Detect which cell encompasses the target text, then output its (x, y) center coordinate. 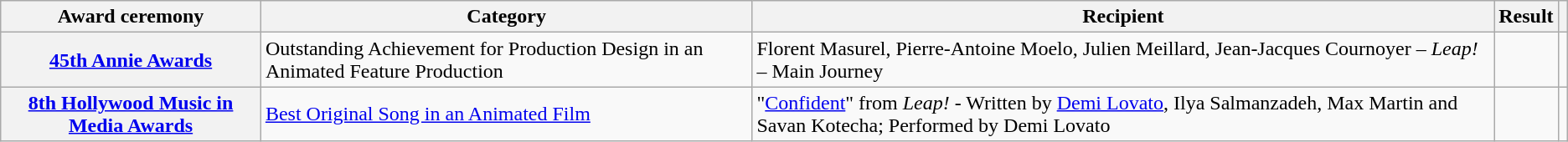
Best Original Song in an Animated Film (506, 114)
Recipient (1123, 17)
"Confident" from Leap! - Written by Demi Lovato, Ilya Salmanzadeh, Max Martin and Savan Kotecha; Performed by Demi Lovato (1123, 114)
Florent Masurel, Pierre-Antoine Moelo, Julien Meillard, Jean-Jacques Cournoyer – Leap! – Main Journey (1123, 60)
Award ceremony (131, 17)
Result (1526, 17)
Category (506, 17)
Outstanding Achievement for Production Design in an Animated Feature Production (506, 60)
45th Annie Awards (131, 60)
8th Hollywood Music in Media Awards (131, 114)
